Extract the [X, Y] coordinate from the center of the cell holding the provided text.  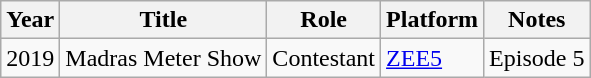
ZEE5 [432, 58]
Title [164, 20]
Notes [537, 20]
2019 [30, 58]
Episode 5 [537, 58]
Madras Meter Show [164, 58]
Year [30, 20]
Platform [432, 20]
Role [324, 20]
Contestant [324, 58]
